Capture the cell that displays the provided text and extract its [X, Y] central coordinate. 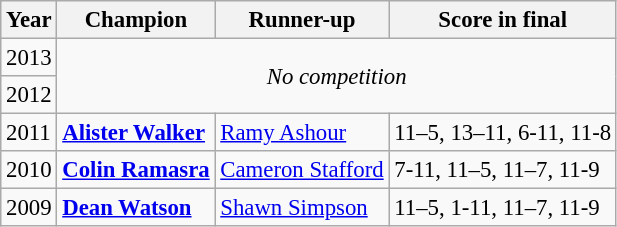
2009 [29, 208]
No competition [337, 76]
11–5, 1-11, 11–7, 11-9 [502, 208]
Ramy Ashour [302, 133]
2010 [29, 170]
Year [29, 20]
11–5, 13–11, 6-11, 11-8 [502, 133]
Shawn Simpson [302, 208]
Champion [136, 20]
7-11, 11–5, 11–7, 11-9 [502, 170]
2011 [29, 133]
Alister Walker [136, 133]
Score in final [502, 20]
2013 [29, 58]
Colin Ramasra [136, 170]
2012 [29, 95]
Cameron Stafford [302, 170]
Dean Watson [136, 208]
Runner-up [302, 20]
